Return the [X, Y] coordinate for the center point of the cell that contains the specified text.  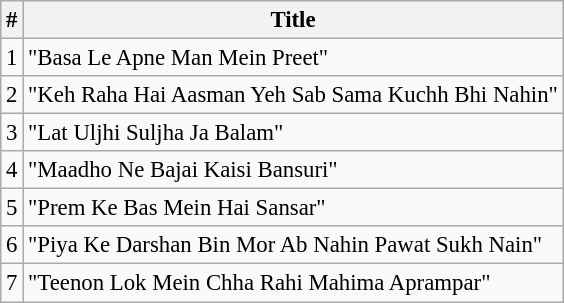
7 [12, 283]
"Teenon Lok Mein Chha Rahi Mahima Aprampar" [293, 283]
6 [12, 245]
2 [12, 95]
# [12, 20]
"Prem Ke Bas Mein Hai Sansar" [293, 208]
"Maadho Ne Bajai Kaisi Bansuri" [293, 170]
5 [12, 208]
1 [12, 58]
"Lat Uljhi Suljha Ja Balam" [293, 133]
4 [12, 170]
"Piya Ke Darshan Bin Mor Ab Nahin Pawat Sukh Nain" [293, 245]
3 [12, 133]
"Basa Le Apne Man Mein Preet" [293, 58]
"Keh Raha Hai Aasman Yeh Sab Sama Kuchh Bhi Nahin" [293, 95]
Title [293, 20]
